Output the (x, y) coordinate of the center of the cell containing the given text.  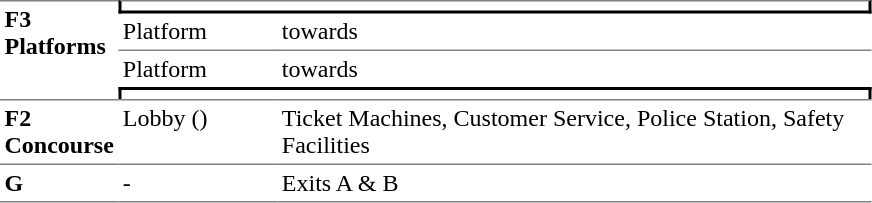
G (59, 184)
Exits A & B (574, 184)
Ticket Machines, Customer Service, Police Station, Safety Facilities (574, 132)
F2Concourse (59, 132)
F3Platforms (59, 50)
Lobby () (198, 132)
- (198, 184)
